Output the (x, y) coordinate of the center of the cell containing the given text.  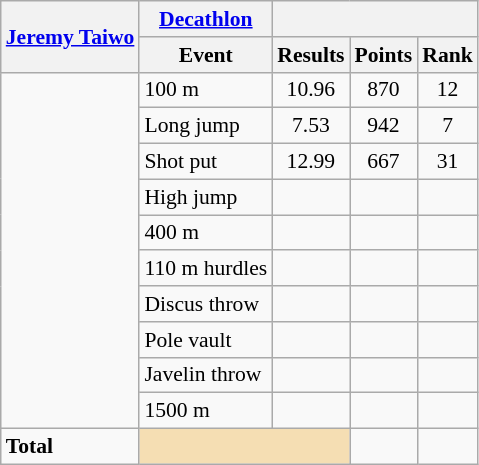
Total (70, 447)
Jeremy Taiwo (70, 36)
High jump (206, 197)
942 (384, 126)
12.99 (310, 162)
Event (206, 55)
Javelin throw (206, 375)
Long jump (206, 126)
Points (384, 55)
Discus throw (206, 304)
400 m (206, 233)
31 (448, 162)
Decathlon (206, 19)
Shot put (206, 162)
667 (384, 162)
1500 m (206, 411)
Results (310, 55)
12 (448, 90)
7 (448, 126)
7.53 (310, 126)
870 (384, 90)
Rank (448, 55)
110 m hurdles (206, 269)
Pole vault (206, 340)
100 m (206, 90)
10.96 (310, 90)
